Output the (X, Y) coordinate of the center of the cell containing the given text.  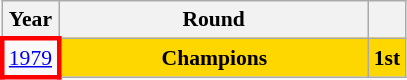
1st (388, 58)
Round (214, 20)
Champions (214, 58)
1979 (30, 58)
Year (30, 20)
